Locate the cell with the specified text and output its [x, y] center coordinate. 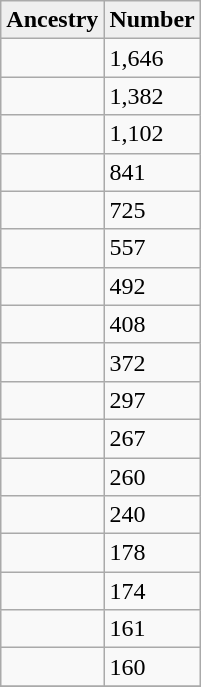
492 [152, 286]
Number [152, 20]
260 [152, 477]
178 [152, 553]
174 [152, 591]
160 [152, 667]
1,646 [152, 58]
161 [152, 629]
240 [152, 515]
557 [152, 248]
Ancestry [52, 20]
841 [152, 172]
267 [152, 438]
1,102 [152, 134]
297 [152, 400]
725 [152, 210]
408 [152, 324]
1,382 [152, 96]
372 [152, 362]
